Return [X, Y] of the center of cell containing provided text 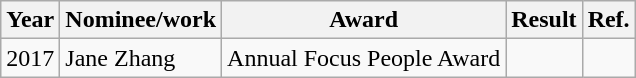
Ref. [608, 20]
Result [544, 20]
Year [30, 20]
Nominee/work [141, 20]
Annual Focus People Award [364, 58]
Jane Zhang [141, 58]
Award [364, 20]
2017 [30, 58]
